From the cell containing the given text, extract its center point as [x, y] coordinate. 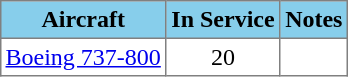
In Service [223, 20]
Aircraft [83, 20]
20 [223, 57]
Boeing 737-800 [83, 57]
Notes [314, 20]
